Find where the given text appears and provide that cell's center as [x, y] coordinate. 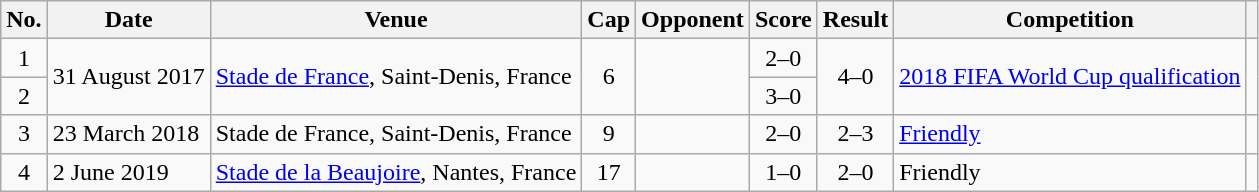
Opponent [693, 20]
Result [855, 20]
1 [24, 58]
Date [128, 20]
Cap [609, 20]
31 August 2017 [128, 77]
Stade de la Beaujoire, Nantes, France [396, 172]
Score [783, 20]
6 [609, 77]
3–0 [783, 96]
3 [24, 134]
1–0 [783, 172]
2018 FIFA World Cup qualification [1070, 77]
9 [609, 134]
2 June 2019 [128, 172]
Competition [1070, 20]
17 [609, 172]
2 [24, 96]
23 March 2018 [128, 134]
No. [24, 20]
2–3 [855, 134]
4 [24, 172]
Venue [396, 20]
4–0 [855, 77]
